Return the (x, y) coordinate for the center point of the cell that contains the specified text.  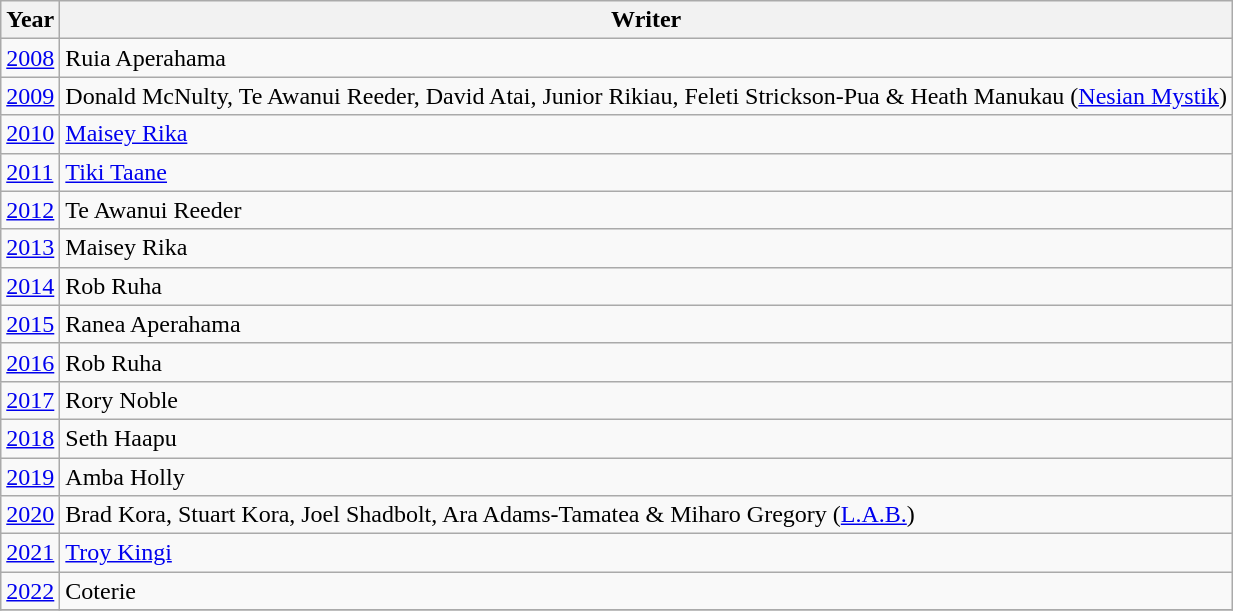
Donald McNulty, Te Awanui Reeder, David Atai, Junior Rikiau, Feleti Strickson-Pua & Heath Manukau (Nesian Mystik) (646, 96)
2010 (30, 134)
2016 (30, 362)
2017 (30, 400)
Troy Kingi (646, 553)
2008 (30, 58)
2019 (30, 477)
Te Awanui Reeder (646, 210)
2015 (30, 324)
Ranea Aperahama (646, 324)
2009 (30, 96)
2021 (30, 553)
Seth Haapu (646, 438)
2013 (30, 248)
2018 (30, 438)
Writer (646, 20)
2011 (30, 172)
Ruia Aperahama (646, 58)
Brad Kora, Stuart Kora, Joel Shadbolt, Ara Adams-Tamatea & Miharo Gregory (L.A.B.) (646, 515)
2022 (30, 591)
Year (30, 20)
2012 (30, 210)
2020 (30, 515)
Amba Holly (646, 477)
2014 (30, 286)
Tiki Taane (646, 172)
Rory Noble (646, 400)
Coterie (646, 591)
